Find where the given text appears and provide that cell's center as (X, Y) coordinate. 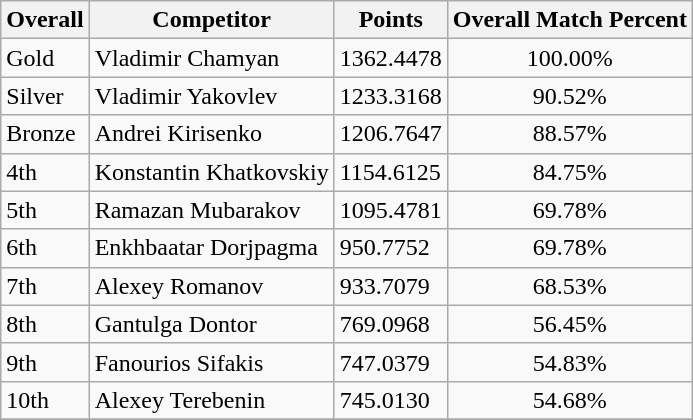
Overall (45, 20)
Fanourios Sifakis (212, 362)
1233.3168 (390, 96)
Gold (45, 58)
Ramazan Mubarakov (212, 210)
747.0379 (390, 362)
745.0130 (390, 400)
Alexey Terebenin (212, 400)
Alexey Romanov (212, 286)
56.45% (570, 324)
54.83% (570, 362)
Konstantin Khatkovskiy (212, 172)
4th (45, 172)
Bronze (45, 134)
68.53% (570, 286)
Enkhbaatar Dorjpagma (212, 248)
1206.7647 (390, 134)
933.7079 (390, 286)
769.0968 (390, 324)
88.57% (570, 134)
9th (45, 362)
90.52% (570, 96)
1362.4478 (390, 58)
5th (45, 210)
950.7752 (390, 248)
1095.4781 (390, 210)
100.00% (570, 58)
54.68% (570, 400)
Vladimir Chamyan (212, 58)
10th (45, 400)
Competitor (212, 20)
Andrei Kirisenko (212, 134)
8th (45, 324)
Vladimir Yakovlev (212, 96)
6th (45, 248)
7th (45, 286)
Gantulga Dontor (212, 324)
1154.6125 (390, 172)
84.75% (570, 172)
Overall Match Percent (570, 20)
Points (390, 20)
Silver (45, 96)
